From the cell containing the given text, extract its center point as (X, Y) coordinate. 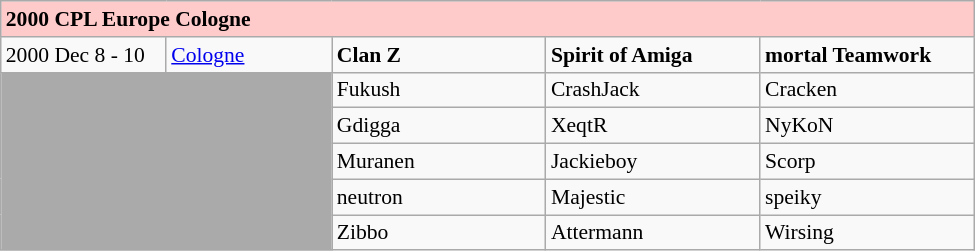
XeqtR (653, 126)
speiky (867, 197)
Clan Z (439, 54)
neutron (439, 197)
Zibbo (439, 232)
2000 CPL Europe Cologne (488, 19)
Jackieboy (653, 161)
Fukush (439, 90)
2000 Dec 8 - 10 (84, 54)
Gdigga (439, 126)
CrashJack (653, 90)
Cracken (867, 90)
Attermann (653, 232)
Cologne (248, 54)
NyKoN (867, 126)
mortal Teamwork (867, 54)
Majestic (653, 197)
Spirit of Amiga (653, 54)
Wirsing (867, 232)
Scorp (867, 161)
Muranen (439, 161)
